Return [x, y] of the center of cell containing provided text 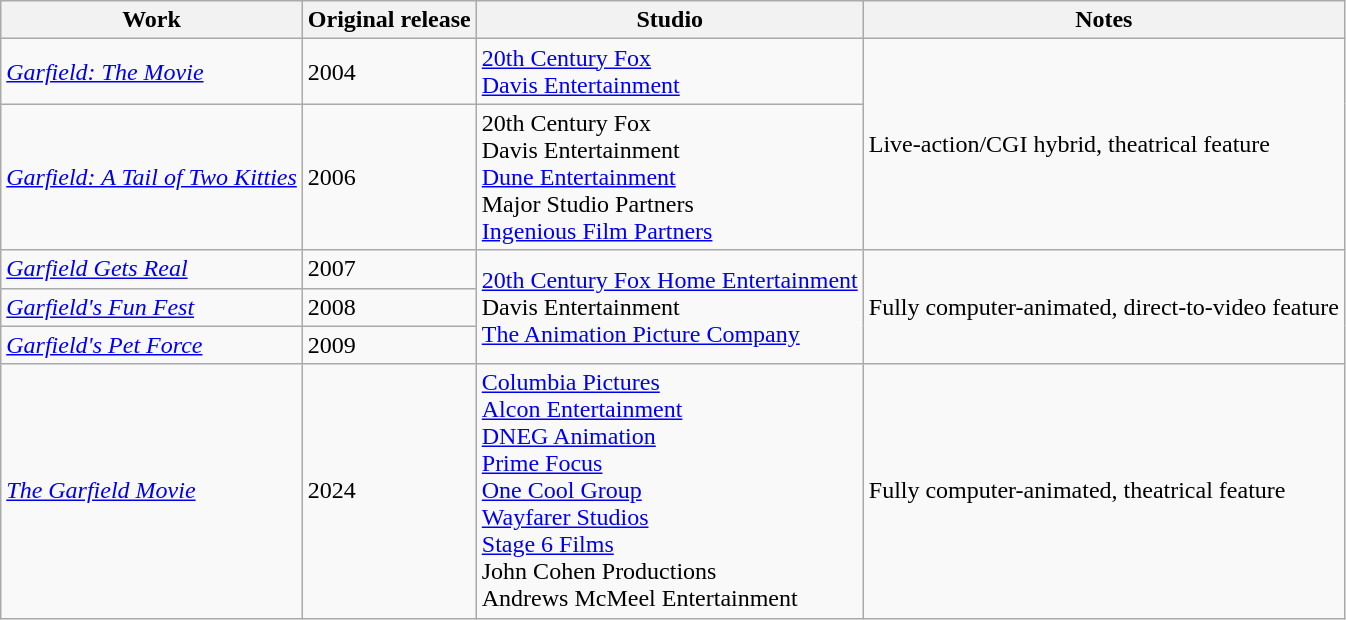
Original release [389, 20]
Fully computer-animated, theatrical feature [1104, 491]
2006 [389, 177]
Live-action/CGI hybrid, theatrical feature [1104, 144]
Garfield: The Movie [152, 72]
2008 [389, 307]
Notes [1104, 20]
2009 [389, 345]
The Garfield Movie [152, 491]
2007 [389, 269]
20th Century FoxDavis EntertainmentDune EntertainmentMajor Studio PartnersIngenious Film Partners [670, 177]
Garfield's Fun Fest [152, 307]
Garfield's Pet Force [152, 345]
20th Century FoxDavis Entertainment [670, 72]
2004 [389, 72]
2024 [389, 491]
Studio [670, 20]
Fully computer-animated, direct-to-video feature [1104, 307]
Garfield: A Tail of Two Kitties [152, 177]
Garfield Gets Real [152, 269]
20th Century Fox Home EntertainmentDavis EntertainmentThe Animation Picture Company [670, 307]
Work [152, 20]
